Locate the cell with the specified text and output its [X, Y] center coordinate. 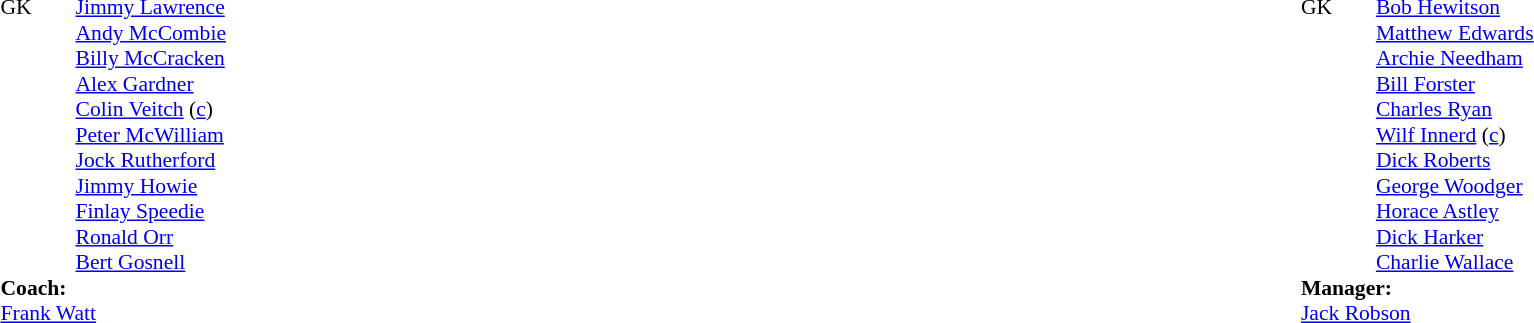
George Woodger [1455, 186]
Matthew Edwards [1455, 33]
Jimmy Howie [226, 186]
Ronald Orr [226, 237]
Jock Rutherford [226, 161]
Bill Forster [1455, 84]
Dick Harker [1455, 237]
Alex Gardner [226, 84]
Finlay Speedie [226, 211]
Manager: [1418, 288]
Billy McCracken [226, 59]
Bert Gosnell [226, 263]
Charlie Wallace [1455, 263]
Horace Astley [1455, 211]
Dick Roberts [1455, 161]
Archie Needham [1455, 59]
Colin Veitch (c) [226, 109]
Coach: [188, 288]
Peter McWilliam [226, 135]
Charles Ryan [1455, 109]
Wilf Innerd (c) [1455, 135]
Andy McCombie [226, 33]
